Identify which cell holds the provided text, then report its (x, y) central coordinate. 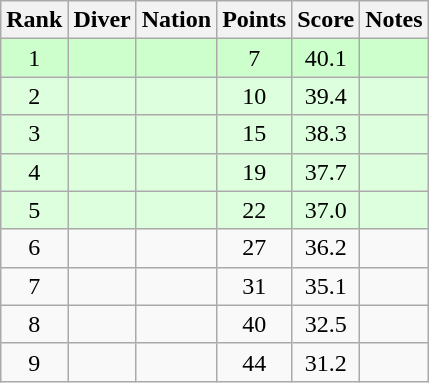
35.1 (326, 286)
10 (254, 96)
32.5 (326, 324)
31.2 (326, 362)
9 (34, 362)
31 (254, 286)
39.4 (326, 96)
4 (34, 172)
Score (326, 20)
5 (34, 210)
27 (254, 248)
8 (34, 324)
Points (254, 20)
19 (254, 172)
44 (254, 362)
36.2 (326, 248)
Rank (34, 20)
6 (34, 248)
37.7 (326, 172)
Diver (102, 20)
38.3 (326, 134)
2 (34, 96)
37.0 (326, 210)
15 (254, 134)
40 (254, 324)
22 (254, 210)
3 (34, 134)
Nation (176, 20)
1 (34, 58)
40.1 (326, 58)
Notes (394, 20)
